Pinpoint the cell where the given text exists, returning its [X, Y] midpoint coordinate. 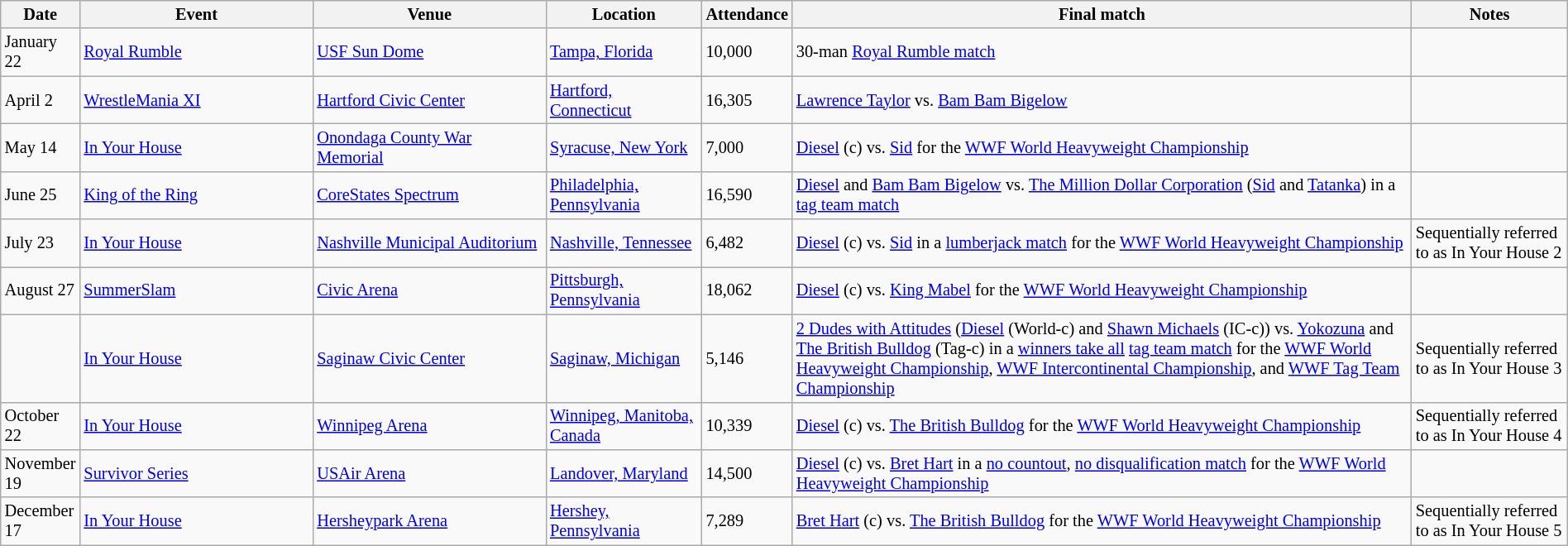
Lawrence Taylor vs. Bam Bam Bigelow [1102, 100]
Diesel (c) vs. Sid for the WWF World Heavyweight Championship [1102, 147]
Location [624, 14]
Final match [1102, 14]
Sequentially referred to as In Your House 4 [1489, 426]
Pittsburgh, Pennsylvania [624, 290]
10,000 [748, 52]
Diesel (c) vs. The British Bulldog for the WWF World Heavyweight Championship [1102, 426]
Landover, Maryland [624, 473]
July 23 [41, 243]
Sequentially referred to as In Your House 3 [1489, 358]
Diesel and Bam Bam Bigelow vs. The Million Dollar Corporation (Sid and Tatanka) in a tag team match [1102, 195]
King of the Ring [196, 195]
CoreStates Spectrum [429, 195]
Attendance [748, 14]
14,500 [748, 473]
Bret Hart (c) vs. The British Bulldog for the WWF World Heavyweight Championship [1102, 521]
Philadelphia, Pennsylvania [624, 195]
April 2 [41, 100]
SummerSlam [196, 290]
Sequentially referred to as In Your House 2 [1489, 243]
Date [41, 14]
30-man Royal Rumble match [1102, 52]
Syracuse, New York [624, 147]
Nashville Municipal Auditorium [429, 243]
May 14 [41, 147]
Diesel (c) vs. King Mabel for the WWF World Heavyweight Championship [1102, 290]
Diesel (c) vs. Sid in a lumberjack match for the WWF World Heavyweight Championship [1102, 243]
Tampa, Florida [624, 52]
Hartford Civic Center [429, 100]
Diesel (c) vs. Bret Hart in a no countout, no disqualification match for the WWF World Heavyweight Championship [1102, 473]
18,062 [748, 290]
Nashville, Tennessee [624, 243]
Hersheypark Arena [429, 521]
USAir Arena [429, 473]
Winnipeg Arena [429, 426]
10,339 [748, 426]
Hartford, Connecticut [624, 100]
Event [196, 14]
August 27 [41, 290]
January 22 [41, 52]
Civic Arena [429, 290]
Winnipeg, Manitoba, Canada [624, 426]
USF Sun Dome [429, 52]
Notes [1489, 14]
7,289 [748, 521]
Saginaw Civic Center [429, 358]
WrestleMania XI [196, 100]
November 19 [41, 473]
16,305 [748, 100]
Royal Rumble [196, 52]
5,146 [748, 358]
7,000 [748, 147]
Saginaw, Michigan [624, 358]
October 22 [41, 426]
Survivor Series [196, 473]
Venue [429, 14]
Sequentially referred to as In Your House 5 [1489, 521]
6,482 [748, 243]
June 25 [41, 195]
December 17 [41, 521]
16,590 [748, 195]
Hershey, Pennsylvania [624, 521]
Onondaga County War Memorial [429, 147]
